From the cell containing the given text, extract its center point as (x, y) coordinate. 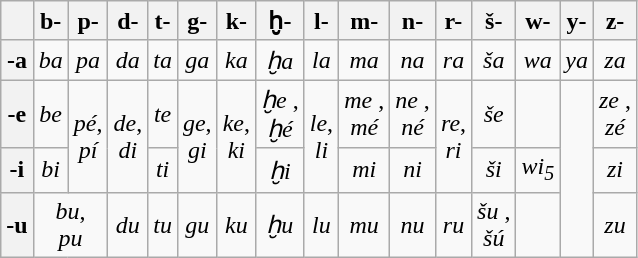
zi (614, 170)
wi5 (538, 170)
ma (364, 60)
pa (88, 60)
nu (413, 224)
ne ,né (413, 114)
-u (17, 224)
ya (577, 60)
y- (577, 21)
ḫa (280, 60)
-i (17, 170)
ge,gi (197, 136)
-e (17, 114)
ku (236, 224)
le,li (321, 136)
še (494, 114)
g- (197, 21)
šu ,šú (494, 224)
bi (50, 170)
ze ,zé (614, 114)
ši (494, 170)
be (50, 114)
na (413, 60)
n- (413, 21)
du (128, 224)
wa (538, 60)
za (614, 60)
z- (614, 21)
t- (163, 21)
pé,pí (88, 136)
w- (538, 21)
ka (236, 60)
ke,ki (236, 136)
-a (17, 60)
de,di (128, 136)
zu (614, 224)
ba (50, 60)
ḫu (280, 224)
r- (453, 21)
m- (364, 21)
ta (163, 60)
da (128, 60)
ša (494, 60)
d- (128, 21)
p- (88, 21)
la (321, 60)
tu (163, 224)
gu (197, 224)
ga (197, 60)
me ,mé (364, 114)
ḫe ,ḫé (280, 114)
b- (50, 21)
ni (413, 170)
bu,pu (70, 224)
š- (494, 21)
ḫ- (280, 21)
ti (163, 170)
lu (321, 224)
ra (453, 60)
mu (364, 224)
l- (321, 21)
ḫi (280, 170)
re,ri (453, 136)
ru (453, 224)
te (163, 114)
k- (236, 21)
mi (364, 170)
